Find where the given text appears and provide that cell's center as [X, Y] coordinate. 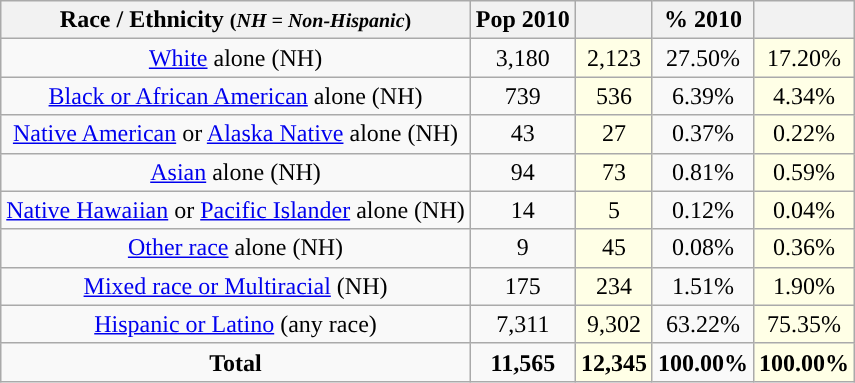
Hispanic or Latino (any race) [236, 324]
536 [614, 96]
0.04% [804, 210]
17.20% [804, 58]
Mixed race or Multiracial (NH) [236, 286]
1.51% [702, 286]
12,345 [614, 362]
Pop 2010 [522, 20]
0.12% [702, 210]
White alone (NH) [236, 58]
7,311 [522, 324]
6.39% [702, 96]
2,123 [614, 58]
9,302 [614, 324]
Native American or Alaska Native alone (NH) [236, 134]
45 [614, 248]
73 [614, 172]
Native Hawaiian or Pacific Islander alone (NH) [236, 210]
Black or African American alone (NH) [236, 96]
63.22% [702, 324]
9 [522, 248]
0.22% [804, 134]
27 [614, 134]
27.50% [702, 58]
% 2010 [702, 20]
0.37% [702, 134]
0.81% [702, 172]
175 [522, 286]
0.08% [702, 248]
Other race alone (NH) [236, 248]
75.35% [804, 324]
Asian alone (NH) [236, 172]
0.36% [804, 248]
Total [236, 362]
739 [522, 96]
5 [614, 210]
43 [522, 134]
Race / Ethnicity (NH = Non-Hispanic) [236, 20]
234 [614, 286]
4.34% [804, 96]
3,180 [522, 58]
94 [522, 172]
1.90% [804, 286]
14 [522, 210]
0.59% [804, 172]
11,565 [522, 362]
